Return the [x, y] coordinate for the center point of the cell that contains the specified text.  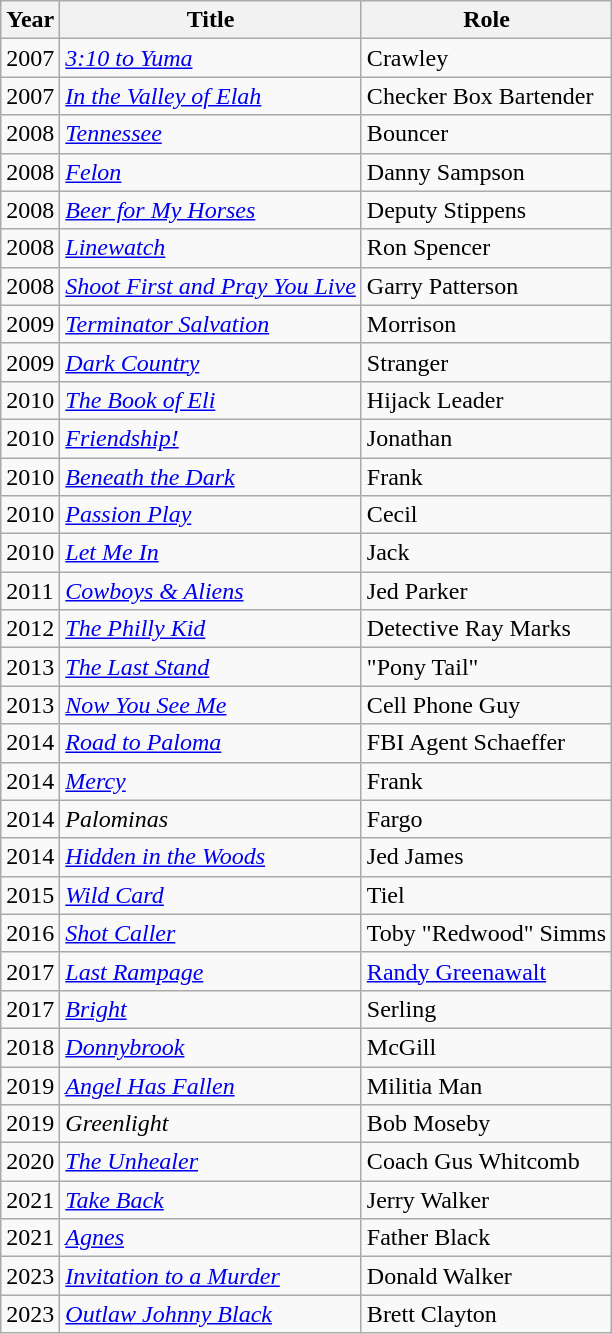
Garry Patterson [486, 286]
Wild Card [211, 895]
Linewatch [211, 248]
Bob Moseby [486, 1124]
Tiel [486, 895]
Jed James [486, 857]
Crawley [486, 58]
Greenlight [211, 1124]
The Last Stand [211, 667]
Cowboys & Aliens [211, 591]
2011 [30, 591]
Jonathan [486, 438]
2016 [30, 933]
Agnes [211, 1238]
Danny Sampson [486, 172]
Coach Gus Whitcomb [486, 1162]
Morrison [486, 324]
Terminator Salvation [211, 324]
Dark Country [211, 362]
Donnybrook [211, 1047]
3:10 to Yuma [211, 58]
Shot Caller [211, 933]
Hijack Leader [486, 400]
Outlaw Johnny Black [211, 1314]
Now You See Me [211, 705]
Angel Has Fallen [211, 1085]
Militia Man [486, 1085]
Hidden in the Woods [211, 857]
Checker Box Bartender [486, 96]
Toby "Redwood" Simms [486, 933]
Last Rampage [211, 971]
McGill [486, 1047]
Shoot First and Pray You Live [211, 286]
Deputy Stippens [486, 210]
Stranger [486, 362]
Jack [486, 553]
Detective Ray Marks [486, 629]
"Pony Tail" [486, 667]
Felon [211, 172]
Bouncer [486, 134]
Jerry Walker [486, 1200]
Year [30, 20]
Mercy [211, 781]
The Unhealer [211, 1162]
Take Back [211, 1200]
Jed Parker [486, 591]
Invitation to a Murder [211, 1276]
In the Valley of Elah [211, 96]
Ron Spencer [486, 248]
Friendship! [211, 438]
2015 [30, 895]
Tennessee [211, 134]
Beer for My Horses [211, 210]
Donald Walker [486, 1276]
2020 [30, 1162]
Role [486, 20]
2018 [30, 1047]
Beneath the Dark [211, 477]
The Book of Eli [211, 400]
Cecil [486, 515]
Serling [486, 1009]
Let Me In [211, 553]
Brett Clayton [486, 1314]
Father Black [486, 1238]
Randy Greenawalt [486, 971]
Road to Paloma [211, 743]
Title [211, 20]
FBI Agent Schaeffer [486, 743]
Cell Phone Guy [486, 705]
2012 [30, 629]
Palominas [211, 819]
Fargo [486, 819]
Bright [211, 1009]
The Philly Kid [211, 629]
Passion Play [211, 515]
